Capture the cell that displays the provided text and extract its (x, y) central coordinate. 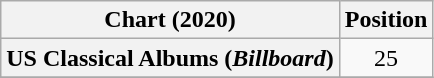
US Classical Albums (Billboard) (170, 58)
25 (386, 58)
Chart (2020) (170, 20)
Position (386, 20)
